Determine the [x, y] coordinate at the center of the cell enclosing the given text.  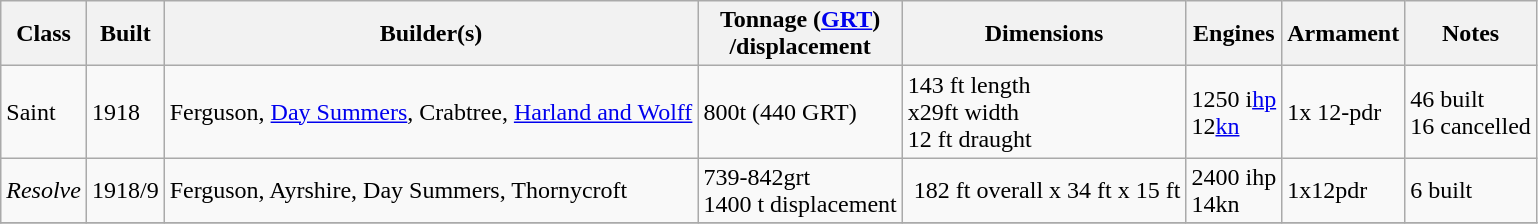
2400 ihp14kn [1234, 190]
6 built [1471, 190]
Saint [44, 112]
Dimensions [1044, 34]
1250 ihp12kn [1234, 112]
Resolve [44, 190]
143 ft lengthx29ft width12 ft draught [1044, 112]
Built [125, 34]
1918/9 [125, 190]
Armament [1344, 34]
1x 12-pdr [1344, 112]
Engines [1234, 34]
Notes [1471, 34]
1918 [125, 112]
46 built 16 cancelled [1471, 112]
Builder(s) [431, 34]
1x12pdr [1344, 190]
Ferguson, Day Summers, Crabtree, Harland and Wolff [431, 112]
Ferguson, Ayrshire, Day Summers, Thornycroft [431, 190]
739-842grt1400 t displacement [800, 190]
182 ft overall x 34 ft x 15 ft [1044, 190]
800t (440 GRT) [800, 112]
Class [44, 34]
Tonnage (GRT)/displacement [800, 34]
